Capture the cell that displays the provided text and extract its (x, y) central coordinate. 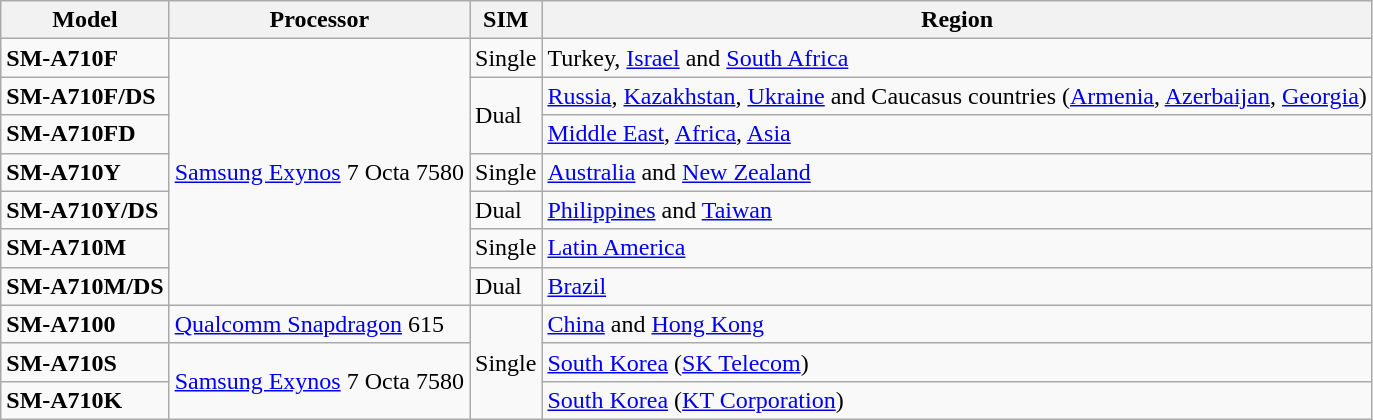
South Korea (SK Telecom) (957, 362)
SM-A710Y (85, 172)
Philippines and Taiwan (957, 210)
Russia, Kazakhstan, Ukraine and Caucasus countries (Armenia, Azerbaijan, Georgia) (957, 96)
SM-A710M (85, 248)
Latin America (957, 248)
Turkey, Israel and South Africa (957, 58)
SIM (506, 20)
China and Hong Kong (957, 324)
Qualcomm Snapdragon 615 (319, 324)
SM-A710M/DS (85, 286)
Middle East, Africa, Asia (957, 134)
SM-A710FD (85, 134)
SM-A710S (85, 362)
South Korea (KT Corporation) (957, 400)
Australia and New Zealand (957, 172)
Model (85, 20)
SM-A710Y/DS (85, 210)
Region (957, 20)
SM-A710F (85, 58)
SM-A7100 (85, 324)
Processor (319, 20)
SM-A710F/DS (85, 96)
Brazil (957, 286)
SM-A710K (85, 400)
